For the text-containing cell, return its midpoint in (x, y) coordinate format. 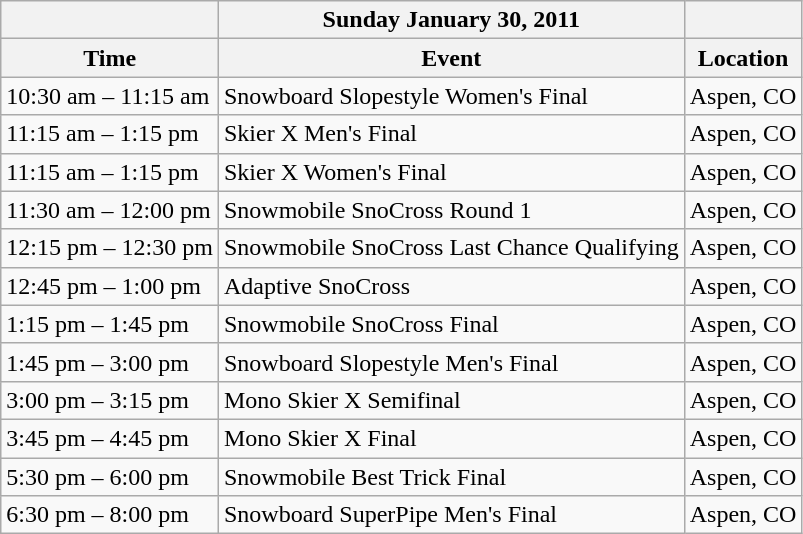
3:45 pm – 4:45 pm (110, 438)
Snowboard Slopestyle Men's Final (451, 362)
Snowboard Slopestyle Women's Final (451, 96)
Adaptive SnoCross (451, 286)
12:45 pm – 1:00 pm (110, 286)
Time (110, 58)
Mono Skier X Final (451, 438)
Skier X Women's Final (451, 172)
1:15 pm – 1:45 pm (110, 324)
Location (743, 58)
Sunday January 30, 2011 (451, 20)
5:30 pm – 6:00 pm (110, 477)
Snowmobile Best Trick Final (451, 477)
12:15 pm – 12:30 pm (110, 248)
3:00 pm – 3:15 pm (110, 400)
Snowboard SuperPipe Men's Final (451, 515)
Mono Skier X Semifinal (451, 400)
Snowmobile SnoCross Final (451, 324)
6:30 pm – 8:00 pm (110, 515)
1:45 pm – 3:00 pm (110, 362)
Event (451, 58)
Skier X Men's Final (451, 134)
Snowmobile SnoCross Round 1 (451, 210)
Snowmobile SnoCross Last Chance Qualifying (451, 248)
11:30 am – 12:00 pm (110, 210)
10:30 am – 11:15 am (110, 96)
